From the cell containing the given text, extract its center point as (x, y) coordinate. 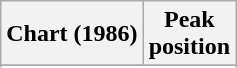
Chart (1986) (72, 34)
Peakposition (189, 34)
